Search for the cell housing the specified text and yield its (X, Y) center coordinate. 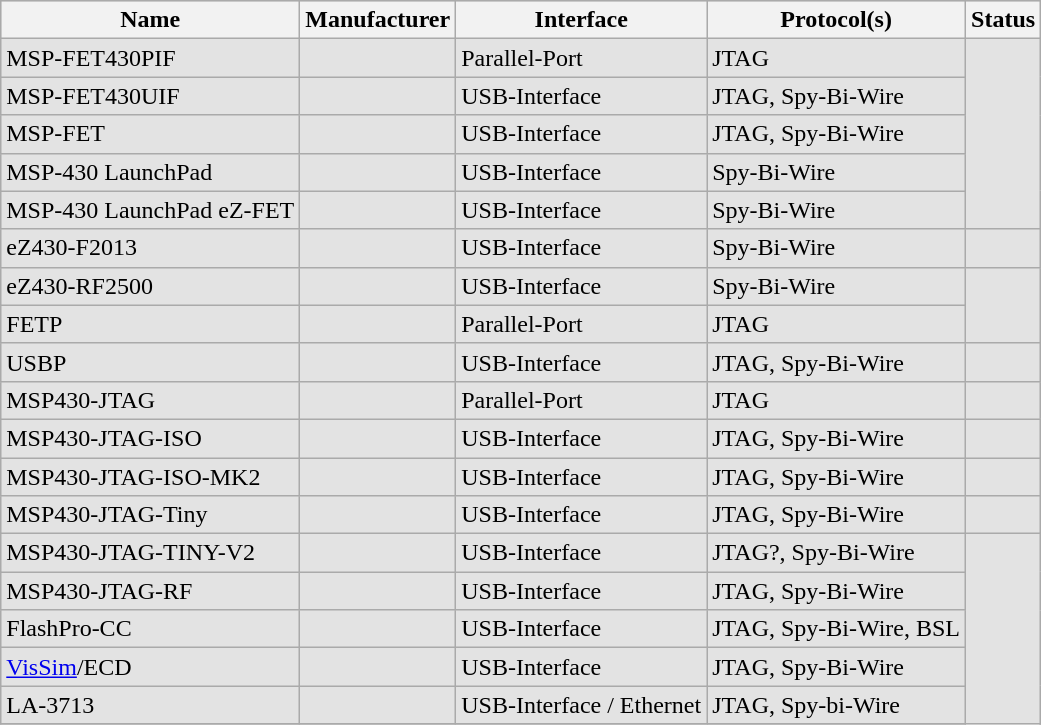
JTAG?, Spy-Bi-Wire (836, 553)
FlashPro-CC (150, 629)
FETP (150, 324)
USB-Interface / Ethernet (582, 705)
MSP430-JTAG-Tiny (150, 515)
Protocol(s) (836, 20)
VisSim/ECD (150, 667)
MSP430-JTAG-TINY-V2 (150, 553)
MSP-430 LaunchPad (150, 172)
Interface (582, 20)
Name (150, 20)
MSP-430 LaunchPad eZ-FET (150, 210)
MSP-FET (150, 134)
Status (1004, 20)
LA-3713 (150, 705)
USBP (150, 362)
eZ430-RF2500 (150, 286)
Manufacturer (378, 20)
MSP430-JTAG (150, 400)
JTAG, Spy-Bi-Wire, BSL (836, 629)
MSP430-JTAG-ISO (150, 438)
MSP430-JTAG-RF (150, 591)
MSP430-JTAG-ISO-MK2 (150, 477)
eZ430-F2013 (150, 248)
JTAG, Spy-bi-Wire (836, 705)
MSP-FET430PIF (150, 58)
MSP-FET430UIF (150, 96)
